Find where the given text appears and provide that cell's center as (x, y) coordinate. 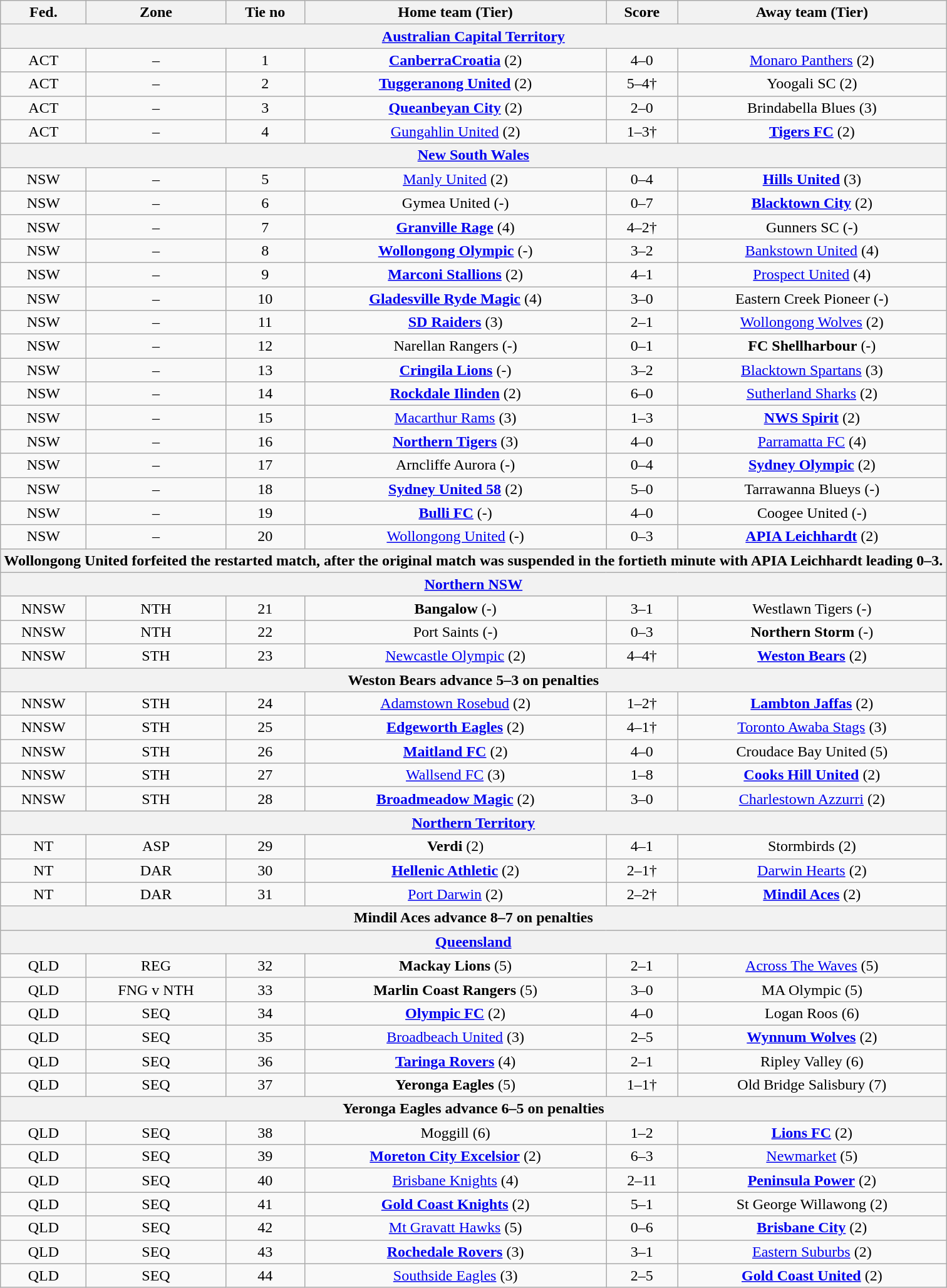
5–0 (642, 489)
41 (265, 1204)
11 (265, 322)
Coogee United (-) (812, 513)
Northern Storm (-) (812, 632)
Yeronga Eagles advance 6–5 on penalties (473, 1109)
22 (265, 632)
Northern NSW (473, 584)
25 (265, 728)
18 (265, 489)
Queensland (473, 942)
14 (265, 394)
1–3† (642, 131)
Northern Territory (473, 823)
9 (265, 274)
Sydney Olympic (2) (812, 465)
Port Saints (-) (455, 632)
CanberraCroatia (2) (455, 60)
42 (265, 1228)
1 (265, 60)
Manly United (2) (455, 179)
3 (265, 108)
NWS Spirit (2) (812, 418)
Blacktown Spartans (3) (812, 370)
REG (156, 966)
Ripley Valley (6) (812, 1061)
Narellan Rangers (-) (455, 346)
Tarrawanna Blueys (-) (812, 489)
Maitland FC (2) (455, 751)
Yoogali SC (2) (812, 84)
Tie no (265, 13)
Olympic FC (2) (455, 1013)
Macarthur Rams (3) (455, 418)
Monaro Panthers (2) (812, 60)
4–2† (642, 227)
4–4† (642, 656)
Wollongong Olympic (-) (455, 250)
Taringa Rovers (4) (455, 1061)
Rockdale Ilinden (2) (455, 394)
37 (265, 1085)
APIA Leichhardt (2) (812, 537)
Eastern Suburbs (2) (812, 1252)
29 (265, 847)
0–6 (642, 1228)
Parramatta FC (4) (812, 441)
34 (265, 1013)
24 (265, 704)
Wollongong Wolves (2) (812, 322)
Tuggeranong United (2) (455, 84)
19 (265, 513)
6–0 (642, 394)
23 (265, 656)
Cringila Lions (-) (455, 370)
FC Shellharbour (-) (812, 346)
Mindil Aces advance 8–7 on penalties (473, 918)
Zone (156, 13)
Rochedale Rovers (3) (455, 1252)
6 (265, 203)
Logan Roos (6) (812, 1013)
Granville Rage (4) (455, 227)
Across The Waves (5) (812, 966)
15 (265, 418)
Eastern Creek Pioneer (-) (812, 299)
Lambton Jaffas (2) (812, 704)
Australian Capital Territory (473, 36)
FNG v NTH (156, 989)
St George Willawong (2) (812, 1204)
28 (265, 799)
20 (265, 537)
Gold Coast United (2) (812, 1275)
Bulli FC (-) (455, 513)
17 (265, 465)
Gladesville Ryde Magic (4) (455, 299)
2–0 (642, 108)
Tigers FC (2) (812, 131)
Fed. (44, 13)
Newmarket (5) (812, 1157)
2–11 (642, 1180)
7 (265, 227)
Charlestown Azzurri (2) (812, 799)
40 (265, 1180)
ASP (156, 847)
Wollongong United forfeited the restarted match, after the original match was suspended in the fortieth minute with APIA Leichhardt leading 0–3. (473, 560)
Hellenic Athletic (2) (455, 870)
33 (265, 989)
Peninsula Power (2) (812, 1180)
1–3 (642, 418)
39 (265, 1157)
0–7 (642, 203)
31 (265, 894)
MA Olympic (5) (812, 989)
Sutherland Sharks (2) (812, 394)
2–2† (642, 894)
Marlin Coast Rangers (5) (455, 989)
Verdi (2) (455, 847)
Wollongong United (-) (455, 537)
Adamstown Rosebud (2) (455, 704)
27 (265, 775)
Westlawn Tigers (-) (812, 608)
Moreton City Excelsior (2) (455, 1157)
0–1 (642, 346)
6–3 (642, 1157)
26 (265, 751)
Queanbeyan City (2) (455, 108)
16 (265, 441)
Score (642, 13)
2–1† (642, 870)
4 (265, 131)
Croudace Bay United (5) (812, 751)
1–2† (642, 704)
Blacktown City (2) (812, 203)
Bangalow (-) (455, 608)
10 (265, 299)
Home team (Tier) (455, 13)
1–1† (642, 1085)
Weston Bears advance 5–3 on penalties (473, 679)
43 (265, 1252)
Edgeworth Eagles (2) (455, 728)
Brindabella Blues (3) (812, 108)
8 (265, 250)
Gymea United (-) (455, 203)
5–1 (642, 1204)
Yeronga Eagles (5) (455, 1085)
Arncliffe Aurora (-) (455, 465)
Darwin Hearts (2) (812, 870)
Stormbirds (2) (812, 847)
Sydney United 58 (2) (455, 489)
Brisbane Knights (4) (455, 1180)
Gungahlin United (2) (455, 131)
Broadbeach United (3) (455, 1037)
Gunners SC (-) (812, 227)
Hills United (3) (812, 179)
5–4† (642, 84)
32 (265, 966)
35 (265, 1037)
Brisbane City (2) (812, 1228)
Wynnum Wolves (2) (812, 1037)
Broadmeadow Magic (2) (455, 799)
Mackay Lions (5) (455, 966)
38 (265, 1133)
Old Bridge Salisbury (7) (812, 1085)
Wallsend FC (3) (455, 775)
12 (265, 346)
4–1† (642, 728)
SD Raiders (3) (455, 322)
Gold Coast Knights (2) (455, 1204)
Mindil Aces (2) (812, 894)
Bankstown United (4) (812, 250)
Port Darwin (2) (455, 894)
Newcastle Olympic (2) (455, 656)
21 (265, 608)
1–2 (642, 1133)
36 (265, 1061)
Mt Gravatt Hawks (5) (455, 1228)
Lions FC (2) (812, 1133)
Away team (Tier) (812, 13)
Moggill (6) (455, 1133)
Southside Eagles (3) (455, 1275)
Marconi Stallions (2) (455, 274)
1–8 (642, 775)
13 (265, 370)
New South Wales (473, 155)
Toronto Awaba Stags (3) (812, 728)
2 (265, 84)
30 (265, 870)
Prospect United (4) (812, 274)
44 (265, 1275)
Northern Tigers (3) (455, 441)
5 (265, 179)
Cooks Hill United (2) (812, 775)
Weston Bears (2) (812, 656)
